Identify which cell holds the provided text, then report its (x, y) central coordinate. 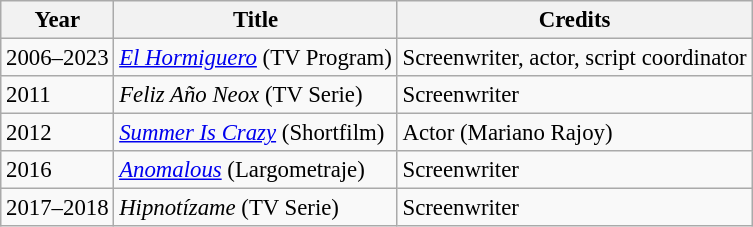
Hipnotízame (TV Serie) (256, 208)
Year (58, 20)
2006–2023 (58, 58)
2017–2018 (58, 208)
Feliz Año Neox (TV Serie) (256, 95)
Screenwriter, actor, script coordinator (574, 58)
2011 (58, 95)
2012 (58, 133)
El Hormiguero (TV Program) (256, 58)
Actor (Mariano Rajoy) (574, 133)
2016 (58, 170)
Credits (574, 20)
Title (256, 20)
Anomalous (Largometraje) (256, 170)
Summer Is Crazy (Shortfilm) (256, 133)
